Pinpoint the cell where the given text exists, returning its [x, y] midpoint coordinate. 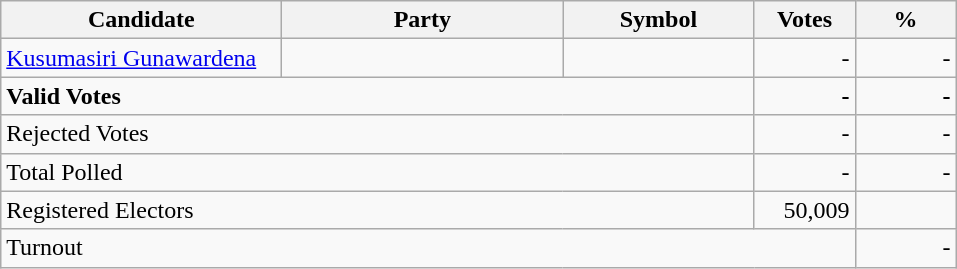
Rejected Votes [378, 134]
Total Polled [378, 172]
Kusumasiri Gunawardena [142, 58]
Symbol [658, 20]
Turnout [428, 248]
Candidate [142, 20]
Valid Votes [378, 96]
Votes [804, 20]
Registered Electors [378, 210]
% [906, 20]
Party [422, 20]
50,009 [804, 210]
